Identify which cell holds the provided text, then report its [x, y] central coordinate. 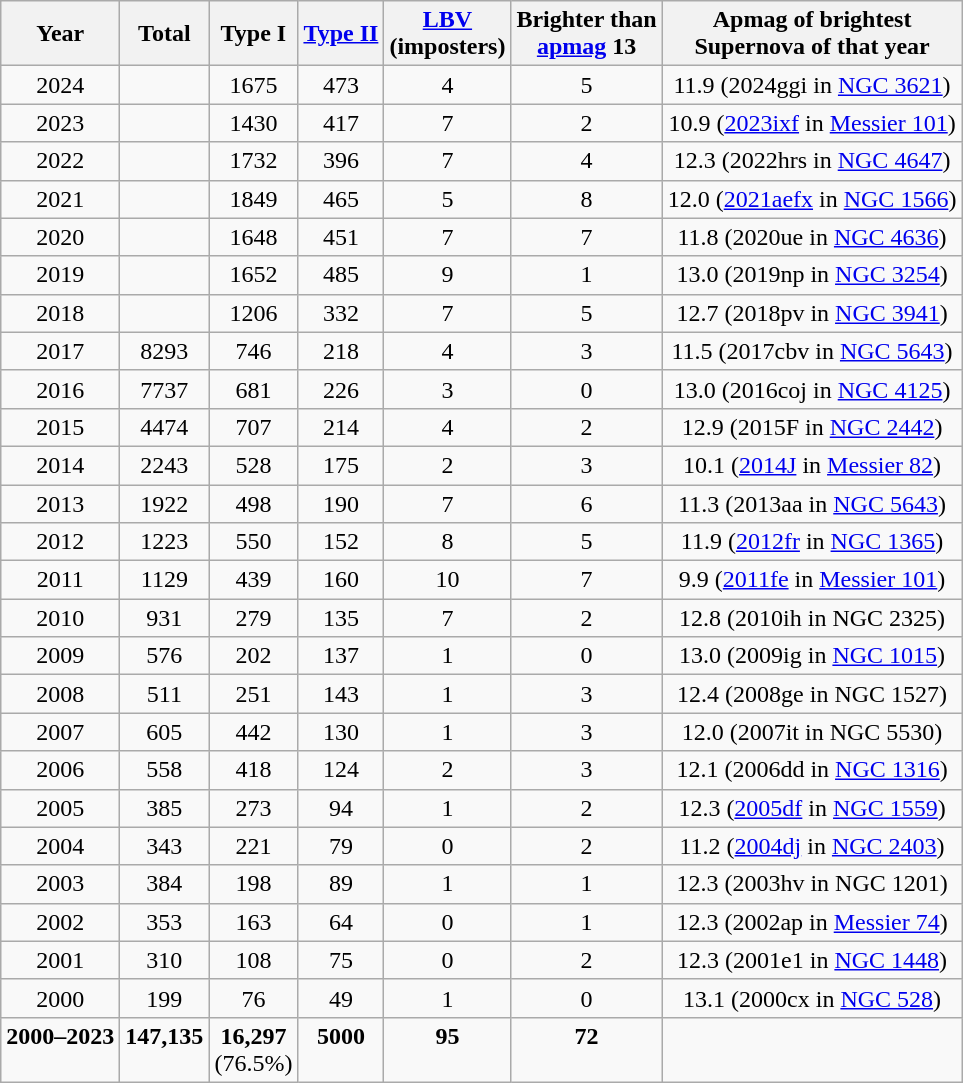
2005 [60, 808]
2006 [60, 770]
385 [164, 808]
310 [164, 960]
681 [254, 389]
417 [341, 123]
396 [341, 161]
2012 [60, 542]
2017 [60, 351]
89 [341, 884]
10.9 (2023ixf in Messier 101) [812, 123]
332 [341, 313]
226 [341, 389]
49 [341, 998]
163 [254, 922]
12.3 (2003hv in NGC 1201) [812, 884]
143 [341, 694]
2010 [60, 618]
550 [254, 542]
442 [254, 732]
12.8 (2010ih in NGC 2325) [812, 618]
2016 [60, 389]
221 [254, 846]
2014 [60, 465]
605 [164, 732]
9 [448, 275]
202 [254, 656]
1206 [254, 313]
485 [341, 275]
2023 [60, 123]
5000 [341, 1050]
439 [254, 580]
12.9 (2015F in NGC 2442) [812, 427]
11.9 (2012fr in NGC 1365) [812, 542]
218 [341, 351]
1922 [164, 503]
11.9 (2024ggi in NGC 3621) [812, 85]
160 [341, 580]
LBV(imposters) [448, 34]
Total [164, 34]
353 [164, 922]
576 [164, 656]
13.1 (2000cx in NGC 528) [812, 998]
12.0 (2007it in NGC 5530) [812, 732]
2013 [60, 503]
12.0 (2021aefx in NGC 1566) [812, 199]
6 [586, 503]
9.9 (2011fe in Messier 101) [812, 580]
528 [254, 465]
10 [448, 580]
2018 [60, 313]
12.4 (2008ge in NGC 1527) [812, 694]
64 [341, 922]
2008 [60, 694]
12.7 (2018pv in NGC 3941) [812, 313]
12.3 (2022hrs in NGC 4647) [812, 161]
1430 [254, 123]
Brighter thanapmag 13 [586, 34]
76 [254, 998]
1129 [164, 580]
13.0 (2019np in NGC 3254) [812, 275]
2009 [60, 656]
465 [341, 199]
152 [341, 542]
343 [164, 846]
4474 [164, 427]
13.0 (2009ig in NGC 1015) [812, 656]
2022 [60, 161]
1223 [164, 542]
Apmag of brightestSupernova of that year [812, 34]
2243 [164, 465]
Type I [254, 34]
11.5 (2017cbv in NGC 5643) [812, 351]
2004 [60, 846]
135 [341, 618]
2019 [60, 275]
175 [341, 465]
79 [341, 846]
94 [341, 808]
11.8 (2020ue in NGC 4636) [812, 237]
1648 [254, 237]
251 [254, 694]
498 [254, 503]
2024 [60, 85]
2015 [60, 427]
2000 [60, 998]
746 [254, 351]
214 [341, 427]
198 [254, 884]
384 [164, 884]
10.1 (2014J in Messier 82) [812, 465]
72 [586, 1050]
451 [341, 237]
2001 [60, 960]
1675 [254, 85]
11.3 (2013aa in NGC 5643) [812, 503]
199 [164, 998]
511 [164, 694]
Type II [341, 34]
1732 [254, 161]
2020 [60, 237]
16,297(76.5%) [254, 1050]
12.3 (2002ap in Messier 74) [812, 922]
1652 [254, 275]
2003 [60, 884]
2002 [60, 922]
12.1 (2006dd in NGC 1316) [812, 770]
7737 [164, 389]
707 [254, 427]
473 [341, 85]
95 [448, 1050]
1849 [254, 199]
124 [341, 770]
558 [164, 770]
2011 [60, 580]
279 [254, 618]
75 [341, 960]
13.0 (2016coj in NGC 4125) [812, 389]
8293 [164, 351]
130 [341, 732]
931 [164, 618]
11.2 (2004dj in NGC 2403) [812, 846]
12.3 (2005df in NGC 1559) [812, 808]
190 [341, 503]
273 [254, 808]
Year [60, 34]
137 [341, 656]
418 [254, 770]
147,135 [164, 1050]
108 [254, 960]
12.3 (2001e1 in NGC 1448) [812, 960]
2000–2023 [60, 1050]
2007 [60, 732]
2021 [60, 199]
